Identify which cell holds the provided text, then report its [X, Y] central coordinate. 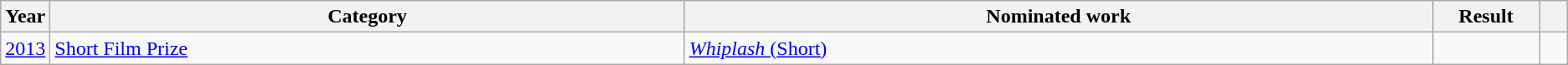
Short Film Prize [367, 48]
Year [25, 17]
Whiplash (Short) [1059, 48]
Nominated work [1059, 17]
Category [367, 17]
2013 [25, 48]
Result [1486, 17]
